Identify which cell holds the provided text, then report its (X, Y) central coordinate. 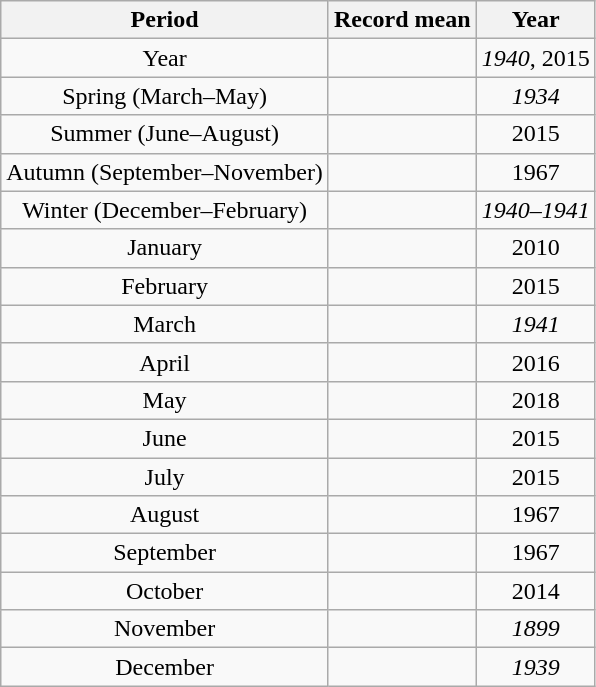
Winter (December–February) (165, 210)
2018 (536, 400)
October (165, 591)
April (165, 362)
August (165, 515)
1934 (536, 96)
2014 (536, 591)
February (165, 286)
1941 (536, 324)
May (165, 400)
Record mean (402, 20)
July (165, 477)
2016 (536, 362)
2010 (536, 248)
1939 (536, 667)
June (165, 438)
Period (165, 20)
1940, 2015 (536, 58)
January (165, 248)
Summer (June–August) (165, 134)
Autumn (September–November) (165, 172)
1899 (536, 629)
December (165, 667)
1940–1941 (536, 210)
March (165, 324)
September (165, 553)
Spring (March–May) (165, 96)
November (165, 629)
